Return the (X, Y) coordinate for the center point of the cell that contains the specified text.  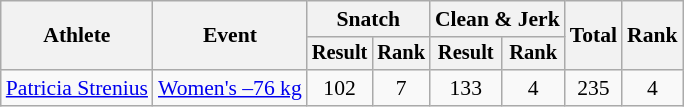
Event (230, 36)
Snatch (368, 19)
235 (594, 88)
Total (594, 36)
Athlete (77, 36)
Patricia Strenius (77, 88)
133 (466, 88)
Clean & Jerk (498, 19)
Women's –76 kg (230, 88)
102 (340, 88)
7 (401, 88)
